Find where the given text appears and provide that cell's center as [X, Y] coordinate. 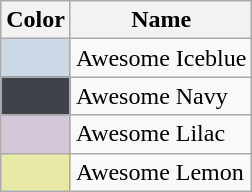
Name [160, 20]
Awesome Lemon [160, 172]
Awesome Navy [160, 96]
Awesome Lilac [160, 134]
Color [36, 20]
Awesome Iceblue [160, 58]
